Find where the given text appears and provide that cell's center as (X, Y) coordinate. 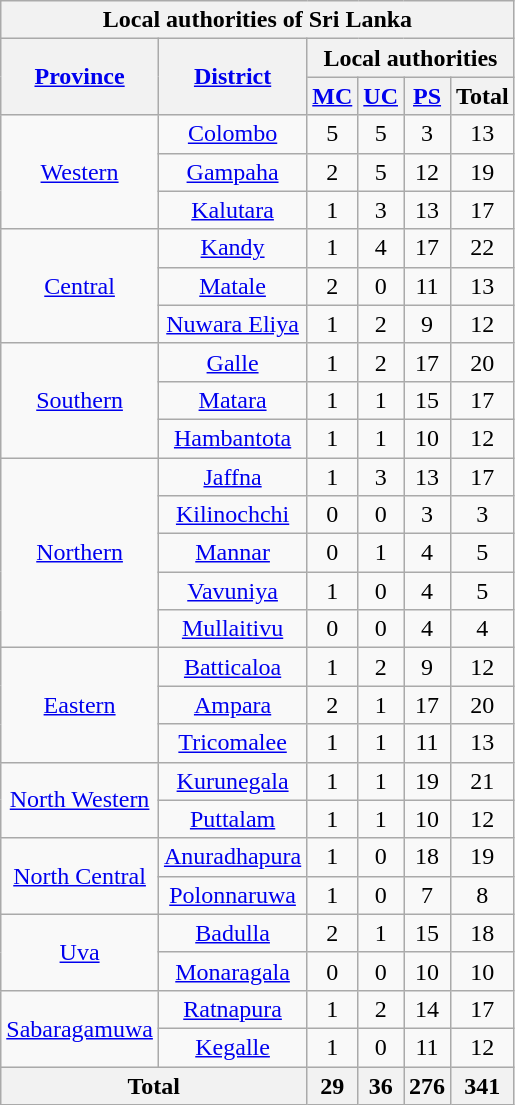
District (232, 77)
Kalutara (232, 210)
Kilinochchi (232, 515)
Galle (232, 362)
Sabaragamuwa (80, 1028)
Colombo (232, 134)
Matale (232, 286)
Uva (80, 952)
Western (80, 172)
Southern (80, 400)
Hambantota (232, 438)
Puttalam (232, 819)
276 (428, 1085)
Polonnaruwa (232, 895)
Local authorities of Sri Lanka (258, 20)
Gampaha (232, 172)
Ampara (232, 705)
Central (80, 286)
MC (332, 96)
Nuwara Eliya (232, 324)
Eastern (80, 705)
Anuradhapura (232, 857)
Vavuniya (232, 591)
North Central (80, 876)
7 (428, 895)
Monaragala (232, 971)
22 (483, 248)
341 (483, 1085)
Kandy (232, 248)
UC (381, 96)
Mannar (232, 553)
Northern (80, 553)
Local authorities (410, 58)
Province (80, 77)
14 (428, 1009)
Batticaloa (232, 667)
21 (483, 781)
36 (381, 1085)
PS (428, 96)
Matara (232, 400)
Mullaitivu (232, 629)
Badulla (232, 933)
Ratnapura (232, 1009)
North Western (80, 800)
Jaffna (232, 477)
29 (332, 1085)
Kurunegala (232, 781)
Kegalle (232, 1047)
8 (483, 895)
Tricomalee (232, 743)
